Provide the (x, y) coordinate of the cell's center where the given text is located.  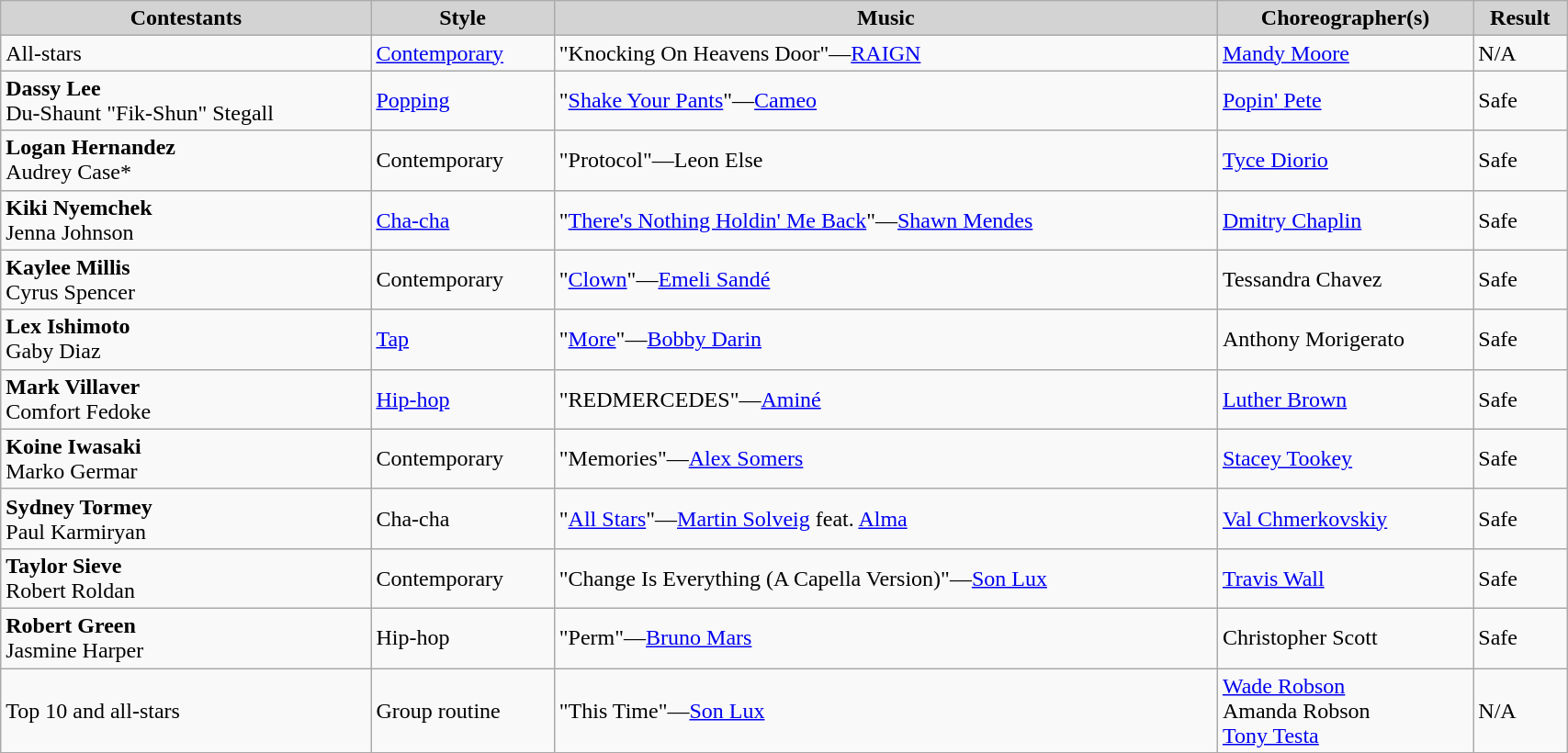
Lex IshimotoGaby Diaz (186, 340)
Travis Wall (1345, 579)
"There's Nothing Holdin' Me Back"—Shawn Mendes (886, 220)
Luther Brown (1345, 399)
Choreographer(s) (1345, 18)
Dmitry Chaplin (1345, 220)
"Clown"—Emeli Sandé (886, 279)
"All Stars"—Martin Solveig feat. Alma (886, 518)
Anthony Morigerato (1345, 340)
"Shake Your Pants"—Cameo (886, 101)
Kaylee MillisCyrus Spencer (186, 279)
"Perm"—Bruno Mars (886, 637)
Logan HernandezAudrey Case* (186, 160)
Top 10 and all-stars (186, 711)
"Change Is Everything (A Capella Version)"—Son Lux (886, 579)
Mark VillaverComfort Fedoke (186, 399)
Group routine (463, 711)
All-stars (186, 53)
Taylor SieveRobert Roldan (186, 579)
"Memories"—Alex Somers (886, 459)
"REDMERCEDES"—Aminé (886, 399)
Tyce Diorio (1345, 160)
Val Chmerkovskiy (1345, 518)
Music (886, 18)
Popping (463, 101)
Tessandra Chavez (1345, 279)
Sydney TormeyPaul Karmiryan (186, 518)
Christopher Scott (1345, 637)
"More"—Bobby Darin (886, 340)
Contestants (186, 18)
Koine IwasakiMarko Germar (186, 459)
Popin' Pete (1345, 101)
"Knocking On Heavens Door"—RAIGN (886, 53)
Style (463, 18)
"Protocol"—Leon Else (886, 160)
Kiki NyemchekJenna Johnson (186, 220)
"This Time"—Son Lux (886, 711)
Mandy Moore (1345, 53)
Dassy LeeDu-Shaunt "Fik-Shun" Stegall (186, 101)
Tap (463, 340)
Result (1520, 18)
Stacey Tookey (1345, 459)
Robert GreenJasmine Harper (186, 637)
Wade RobsonAmanda RobsonTony Testa (1345, 711)
